Output the (x, y) coordinate of the center of the cell containing the given text.  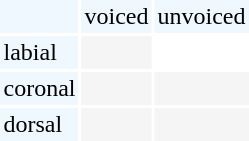
voiced (116, 16)
dorsal (40, 124)
coronal (40, 88)
unvoiced (201, 16)
labial (40, 52)
